Detect which cell encompasses the target text, then output its [X, Y] center coordinate. 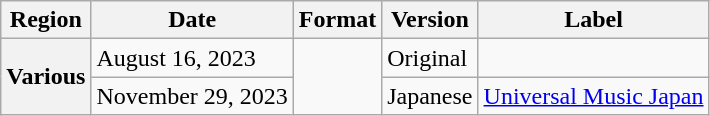
Label [594, 20]
Format [337, 20]
Japanese [430, 96]
Original [430, 58]
Date [192, 20]
Universal Music Japan [594, 96]
November 29, 2023 [192, 96]
Various [46, 77]
Version [430, 20]
August 16, 2023 [192, 58]
Region [46, 20]
